Return [x, y] of the center of cell containing provided text 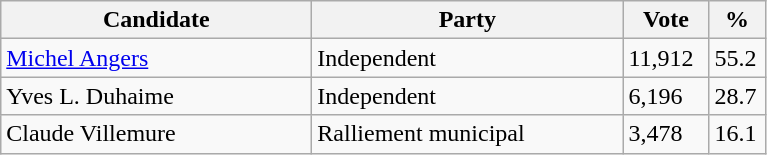
Claude Villemure [156, 134]
Yves L. Duhaime [156, 96]
16.1 [737, 134]
28.7 [737, 96]
% [737, 20]
11,912 [666, 58]
Ralliement municipal [468, 134]
Vote [666, 20]
3,478 [666, 134]
Party [468, 20]
6,196 [666, 96]
Candidate [156, 20]
Michel Angers [156, 58]
55.2 [737, 58]
